Provide the [x, y] coordinate of the cell's center where the given text is located.  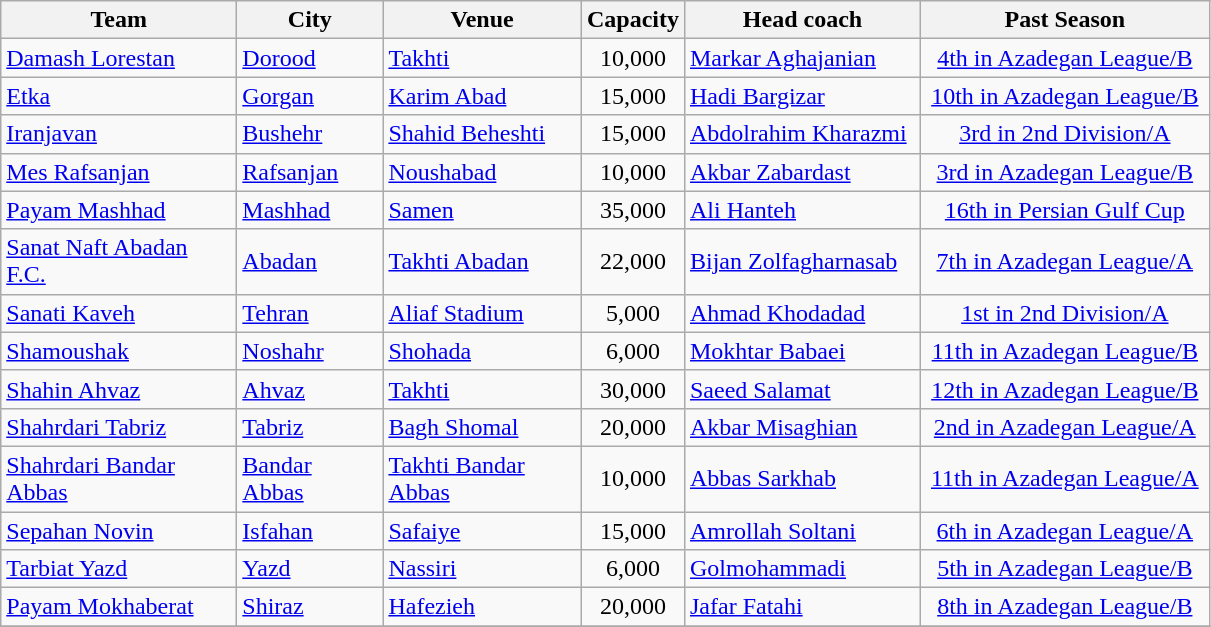
Takhti Bandar Abbas [482, 478]
Abbas Sarkhab [802, 478]
Rafsanjan [310, 172]
4th in Azadegan League/B [1066, 58]
City [310, 20]
Shamoushak [119, 351]
Noshahr [310, 351]
Aliaf Stadium [482, 313]
Amrollah Soltani [802, 531]
Hadi Bargizar [802, 96]
Mashhad [310, 210]
22,000 [632, 262]
5th in Azadegan League/B [1066, 569]
1st in 2nd Division/A [1066, 313]
Tehran [310, 313]
Bijan Zolfagharnasab [802, 262]
Jafar Fatahi [802, 607]
Ahvaz [310, 389]
Capacity [632, 20]
Venue [482, 20]
Abadan [310, 262]
35,000 [632, 210]
Sanati Kaveh [119, 313]
Mes Rafsanjan [119, 172]
Shiraz [310, 607]
5,000 [632, 313]
10th in Azadegan League/B [1066, 96]
Mokhtar Babaei [802, 351]
2nd in Azadegan League/A [1066, 427]
12th in Azadegan League/B [1066, 389]
3rd in 2nd Division/A [1066, 134]
Yazd [310, 569]
Etka [119, 96]
Abdolrahim Kharazmi [802, 134]
Shohada [482, 351]
Akbar Zabardast [802, 172]
Sepahan Novin [119, 531]
11th in Azadegan League/B [1066, 351]
Ali Hanteh [802, 210]
Dorood [310, 58]
Markar Aghajanian [802, 58]
Bushehr [310, 134]
Shahrdari Tabriz [119, 427]
30,000 [632, 389]
Tarbiat Yazd [119, 569]
Karim Abad [482, 96]
Gorgan [310, 96]
Nassiri [482, 569]
Isfahan [310, 531]
11th in Azadegan League/A [1066, 478]
Shahrdari Bandar Abbas [119, 478]
7th in Azadegan League/A [1066, 262]
Hafezieh [482, 607]
3rd in Azadegan League/B [1066, 172]
Tabriz [310, 427]
Akbar Misaghian [802, 427]
Damash Lorestan [119, 58]
Saeed Salamat [802, 389]
Team [119, 20]
Head coach [802, 20]
6th in Azadegan League/A [1066, 531]
Shahin Ahvaz [119, 389]
Past Season [1066, 20]
Iranjavan [119, 134]
Takhti Abadan [482, 262]
Safaiye [482, 531]
Bandar Abbas [310, 478]
16th in Persian Gulf Cup [1066, 210]
8th in Azadegan League/B [1066, 607]
Golmohammadi [802, 569]
Shahid Beheshti [482, 134]
Ahmad Khodadad [802, 313]
Payam Mokhaberat [119, 607]
Sanat Naft Abadan F.C. [119, 262]
Bagh Shomal [482, 427]
Samen [482, 210]
Payam Mashhad [119, 210]
Noushabad [482, 172]
